Extract the (X, Y) coordinate from the center of the cell holding the provided text.  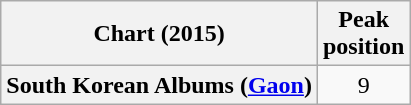
Chart (2015) (160, 34)
Peakposition (363, 34)
9 (363, 85)
South Korean Albums (Gaon) (160, 85)
